Pinpoint the cell where the given text exists, returning its [x, y] midpoint coordinate. 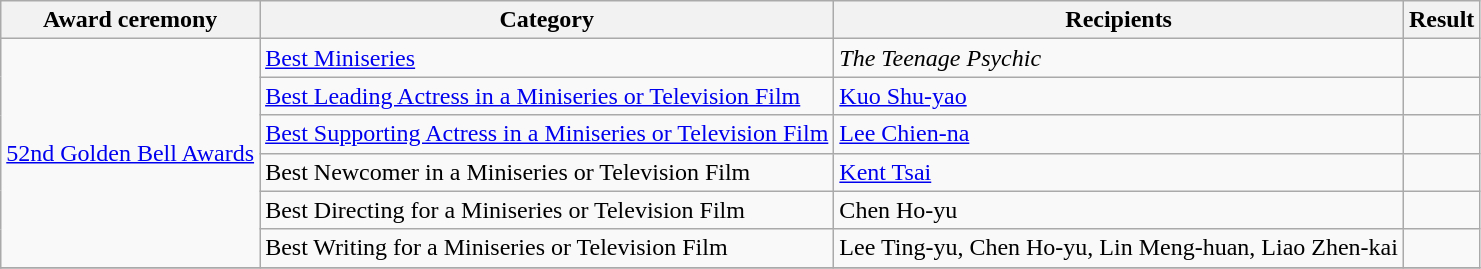
Best Writing for a Miniseries or Television Film [547, 248]
Kent Tsai [1119, 172]
Category [547, 20]
Lee Chien-na [1119, 134]
Best Newcomer in a Miniseries or Television Film [547, 172]
Chen Ho-yu [1119, 210]
Result [1441, 20]
The Teenage Psychic [1119, 58]
Lee Ting-yu, Chen Ho-yu, Lin Meng-huan, Liao Zhen-kai [1119, 248]
Best Directing for a Miniseries or Television Film [547, 210]
Best Supporting Actress in a Miniseries or Television Film [547, 134]
Best Leading Actress in a Miniseries or Television Film [547, 96]
Best Miniseries [547, 58]
Recipients [1119, 20]
52nd Golden Bell Awards [130, 153]
Award ceremony [130, 20]
Kuo Shu-yao [1119, 96]
